Extract the (x, y) coordinate from the center of the cell holding the provided text.  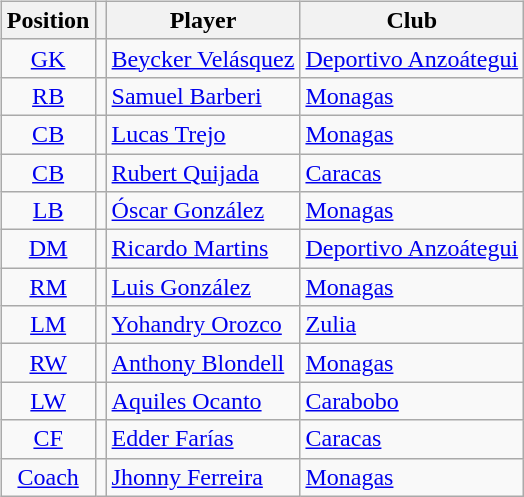
RB (48, 96)
LB (48, 211)
Zulia (412, 325)
Rubert Quijada (203, 173)
GK (48, 58)
Beycker Velásquez (203, 58)
RW (48, 363)
Jhonny Ferreira (203, 477)
Yohandry Orozco (203, 325)
Luis González (203, 287)
RM (48, 287)
Aquiles Ocanto (203, 401)
DM (48, 249)
Coach (48, 477)
LM (48, 325)
Lucas Trejo (203, 134)
Ricardo Martins (203, 249)
Club (412, 20)
Óscar González (203, 211)
Samuel Barberi (203, 96)
Player (203, 20)
CF (48, 439)
LW (48, 401)
Anthony Blondell (203, 363)
Edder Farías (203, 439)
Carabobo (412, 401)
Position (48, 20)
